Locate the cell with the specified text and output its (x, y) center coordinate. 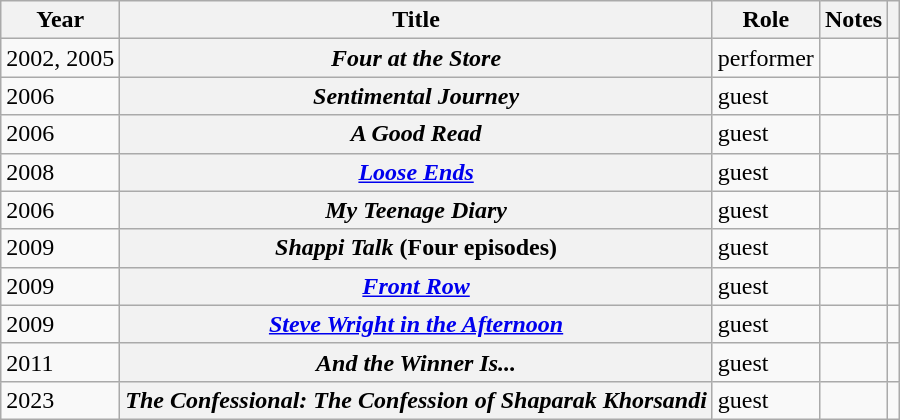
2023 (60, 400)
2008 (60, 172)
Loose Ends (416, 172)
Title (416, 20)
A Good Read (416, 134)
Year (60, 20)
2011 (60, 362)
My Teenage Diary (416, 210)
performer (766, 58)
And the Winner Is... (416, 362)
Steve Wright in the Afternoon (416, 324)
Shappi Talk (Four episodes) (416, 248)
Notes (853, 20)
The Confessional: The Confession of Shaparak Khorsandi (416, 400)
Front Row (416, 286)
2002, 2005 (60, 58)
Role (766, 20)
Sentimental Journey (416, 96)
Four at the Store (416, 58)
